Return [x, y] of the center of cell containing provided text 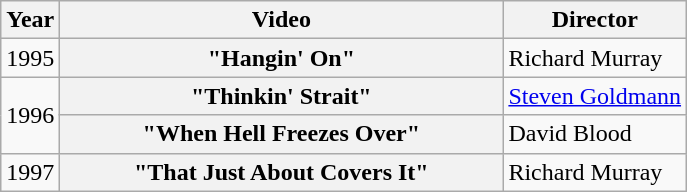
1995 [30, 58]
"Hangin' On" [282, 58]
David Blood [595, 134]
1996 [30, 115]
"Thinkin' Strait" [282, 96]
Video [282, 20]
Director [595, 20]
"When Hell Freezes Over" [282, 134]
"That Just About Covers It" [282, 172]
Steven Goldmann [595, 96]
Year [30, 20]
1997 [30, 172]
